Output the [X, Y] coordinate of the center of the cell containing the given text.  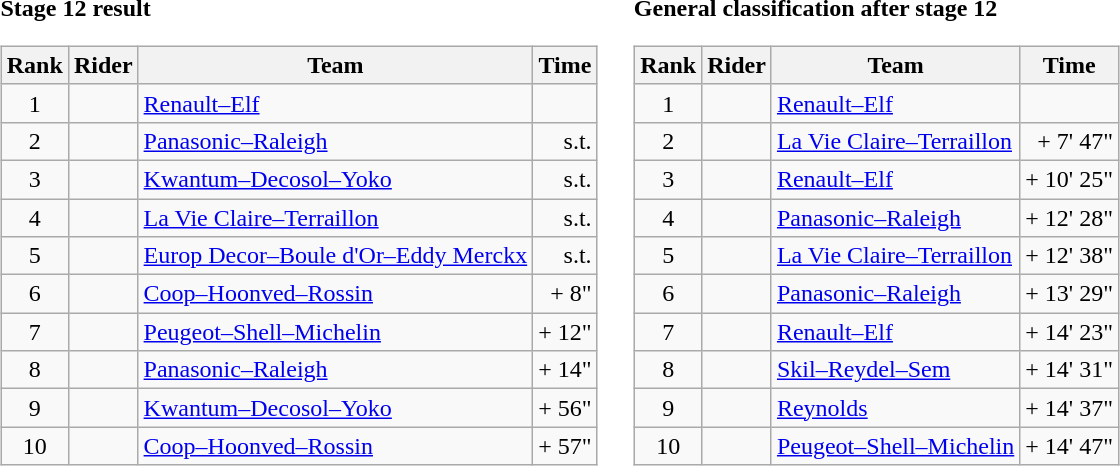
Skil–Reydel–Sem [895, 370]
+ 12' 28" [1070, 217]
+ 13' 29" [1070, 294]
+ 57" [565, 446]
Reynolds [895, 408]
+ 14' 23" [1070, 332]
+ 7' 47" [1070, 141]
+ 14' 31" [1070, 370]
+ 14" [565, 370]
Europ Decor–Boule d'Or–Eddy Merckx [336, 256]
+ 14' 37" [1070, 408]
+ 14' 47" [1070, 446]
+ 56" [565, 408]
+ 10' 25" [1070, 179]
+ 12" [565, 332]
+ 12' 38" [1070, 256]
+ 8" [565, 294]
